Detect which cell encompasses the target text, then output its (X, Y) center coordinate. 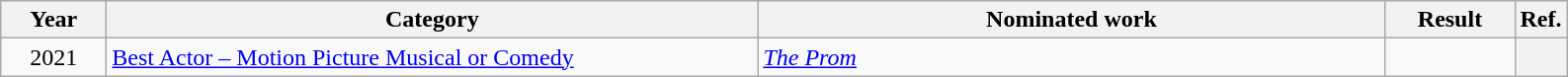
Result (1450, 20)
The Prom (1071, 57)
Best Actor – Motion Picture Musical or Comedy (433, 57)
2021 (53, 57)
Nominated work (1071, 20)
Ref. (1541, 20)
Year (53, 20)
Category (433, 20)
